Find where the given text appears and provide that cell's center as [x, y] coordinate. 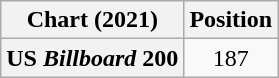
Chart (2021) [92, 20]
US Billboard 200 [92, 58]
187 [231, 58]
Position [231, 20]
